Determine the (x, y) coordinate at the center of the cell enclosing the given text.  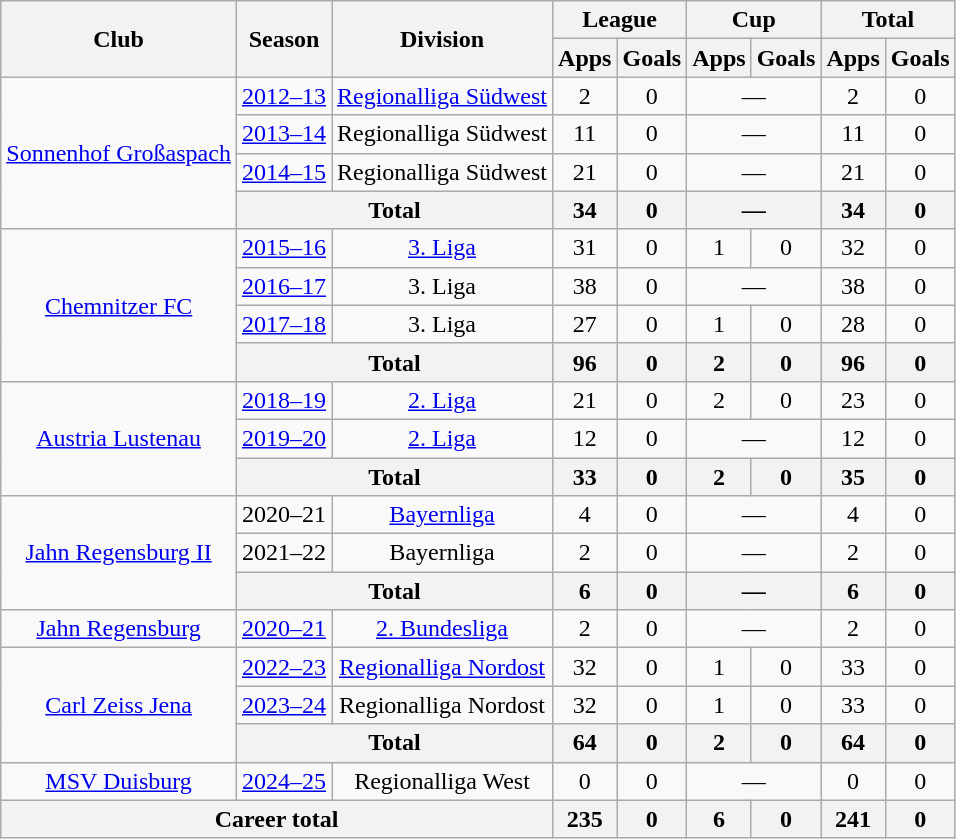
MSV Duisburg (119, 781)
2. Bundesliga (442, 629)
2024–25 (284, 781)
2012–13 (284, 96)
28 (853, 324)
Career total (277, 819)
2015–16 (284, 248)
Carl Zeiss Jena (119, 705)
League (620, 20)
2023–24 (284, 705)
Chemnitzer FC (119, 305)
Division (442, 39)
Jahn Regensburg (119, 629)
Club (119, 39)
235 (585, 819)
23 (853, 400)
2016–17 (284, 286)
2018–19 (284, 400)
Regionalliga West (442, 781)
Jahn Regensburg II (119, 553)
Season (284, 39)
35 (853, 477)
2013–14 (284, 134)
241 (853, 819)
Cup (754, 20)
31 (585, 248)
2021–22 (284, 553)
2014–15 (284, 172)
2017–18 (284, 324)
Sonnenhof Großaspach (119, 153)
2022–23 (284, 667)
Austria Lustenau (119, 438)
2019–20 (284, 438)
27 (585, 324)
